Scan for the cell matching the given text and deliver its [x, y] coordinate at center. 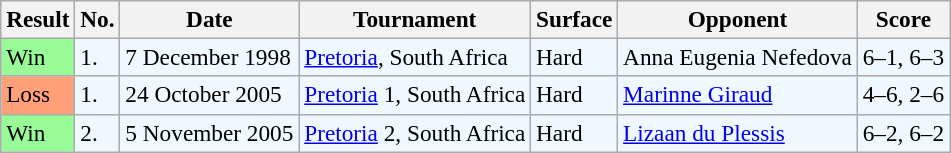
Marinne Giraud [738, 95]
Tournament [415, 19]
4–6, 2–6 [903, 95]
7 December 1998 [210, 57]
Surface [574, 19]
Result [38, 19]
No. [98, 19]
Opponent [738, 19]
Anna Eugenia Nefedova [738, 57]
2. [98, 133]
Score [903, 19]
Lizaan du Plessis [738, 133]
Loss [38, 95]
Pretoria, South Africa [415, 57]
6–1, 6–3 [903, 57]
Pretoria 2, South Africa [415, 133]
5 November 2005 [210, 133]
Pretoria 1, South Africa [415, 95]
24 October 2005 [210, 95]
Date [210, 19]
6–2, 6–2 [903, 133]
